For the text-containing cell, return its midpoint in [x, y] coordinate format. 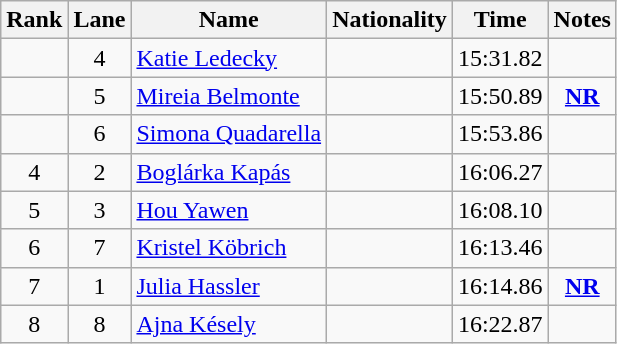
Time [500, 20]
Katie Ledecky [229, 58]
Notes [582, 20]
16:13.46 [500, 248]
16:22.87 [500, 324]
15:50.89 [500, 96]
1 [100, 286]
Simona Quadarella [229, 134]
2 [100, 172]
Kristel Köbrich [229, 248]
Hou Yawen [229, 210]
Nationality [390, 20]
Julia Hassler [229, 286]
16:14.86 [500, 286]
16:08.10 [500, 210]
3 [100, 210]
16:06.27 [500, 172]
Lane [100, 20]
Rank [34, 20]
Name [229, 20]
15:53.86 [500, 134]
15:31.82 [500, 58]
Boglárka Kapás [229, 172]
Mireia Belmonte [229, 96]
Ajna Késely [229, 324]
